From the cell containing the given text, extract its center point as [x, y] coordinate. 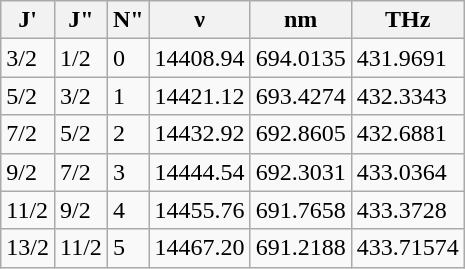
433.3728 [408, 210]
3 [128, 172]
432.6881 [408, 134]
14444.54 [200, 172]
14455.76 [200, 210]
14421.12 [200, 96]
4 [128, 210]
1 [128, 96]
J' [28, 20]
ν [200, 20]
433.71574 [408, 248]
13/2 [28, 248]
0 [128, 58]
N" [128, 20]
691.2188 [300, 248]
14467.20 [200, 248]
692.3031 [300, 172]
694.0135 [300, 58]
431.9691 [408, 58]
692.8605 [300, 134]
693.4274 [300, 96]
433.0364 [408, 172]
691.7658 [300, 210]
432.3343 [408, 96]
2 [128, 134]
14432.92 [200, 134]
J" [80, 20]
nm [300, 20]
14408.94 [200, 58]
THz [408, 20]
5 [128, 248]
1/2 [80, 58]
